Return (X, Y) of the center of cell containing provided text 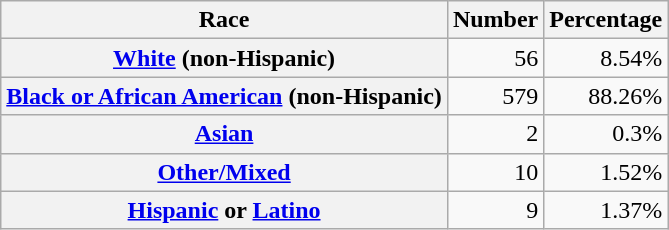
2 (495, 134)
Hispanic or Latino (224, 210)
0.3% (606, 134)
Percentage (606, 20)
Black or African American (non-Hispanic) (224, 96)
579 (495, 96)
Race (224, 20)
88.26% (606, 96)
56 (495, 58)
Number (495, 20)
9 (495, 210)
Other/Mixed (224, 172)
1.37% (606, 210)
10 (495, 172)
Asian (224, 134)
8.54% (606, 58)
White (non-Hispanic) (224, 58)
1.52% (606, 172)
